Return [x, y] of the center of cell containing provided text 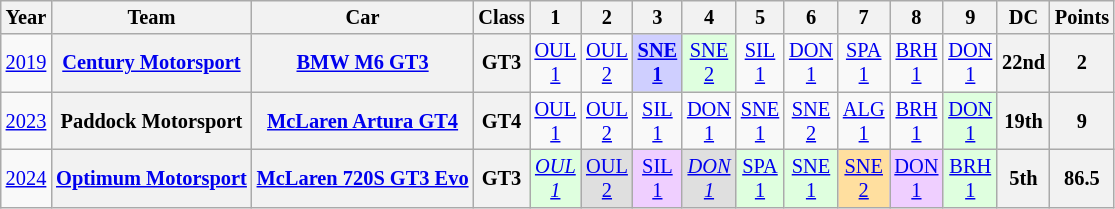
7 [864, 17]
Team [152, 17]
McLaren 720S GT3 Evo [363, 178]
8 [917, 17]
Class [501, 17]
86.5 [1082, 178]
Optimum Motorsport [152, 178]
Century Motorsport [152, 63]
DC [1024, 17]
BMW M6 GT3 [363, 63]
6 [811, 17]
Year [26, 17]
Points [1082, 17]
4 [709, 17]
19th [1024, 121]
Paddock Motorsport [152, 121]
5 [760, 17]
22nd [1024, 63]
ALG1 [864, 121]
1 [556, 17]
2023 [26, 121]
GT4 [501, 121]
2019 [26, 63]
McLaren Artura GT4 [363, 121]
3 [658, 17]
Car [363, 17]
2024 [26, 178]
5th [1024, 178]
